Return the (X, Y) coordinate for the center point of the cell that contains the specified text.  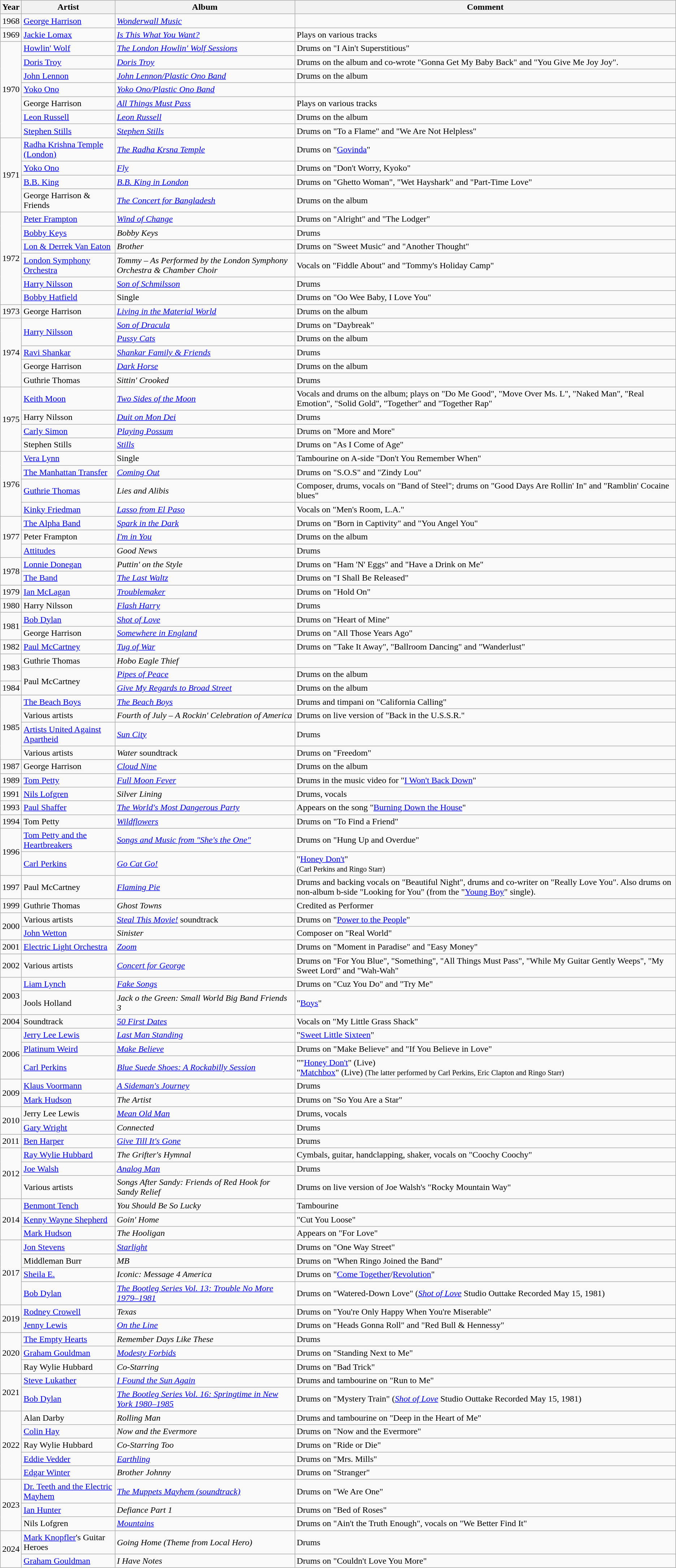
1973 (11, 311)
Drums on live version of "Back in the U.S.S.R." (485, 716)
Steve Lukather (68, 1380)
Drums on "Oo Wee Baby, I Love You" (485, 297)
Drums on "To Find a Friend" (485, 821)
Drums on "Couldn't Love You More" (485, 1561)
Troublemaker (205, 592)
Drums on "Sweet Music" and "Another Thought" (485, 247)
Bobby Hatfield (68, 297)
Two Sides of the Moon (205, 399)
The Artist (205, 1100)
Wonderwall Music (205, 21)
John Wetton (68, 933)
Drums on "Alright" and "The Lodger" (485, 219)
The World's Most Dangerous Party (205, 808)
Earthling (205, 1459)
Drums on "One Way Street" (485, 1247)
Wildflowers (205, 821)
The Band (68, 578)
John Lennon (68, 76)
1979 (11, 592)
Yoko Ono/Plastic Ono Band (205, 90)
""Honey Don't" (Live)"Matchbox" (Live) (The latter performed by Carl Perkins, Eric Clapton and Ringo Starr) (485, 1067)
Living in the Material World (205, 311)
2014 (11, 1220)
Shankar Family & Friends (205, 352)
Vocals on "Men's Room, L.A." (485, 509)
Zoom (205, 947)
Going Home (Theme from Local Hero) (205, 1542)
2020 (11, 1353)
1989 (11, 780)
Drums on "When Ringo Joined the Band" (485, 1261)
Is This What You Want? (205, 35)
Texas (205, 1312)
Tambourine on A-side "Don't You Remember When" (485, 459)
Jackie Lomax (68, 35)
Drums on "Freedom" (485, 753)
All Things Must Pass (205, 103)
Soundtrack (68, 1021)
Drums on "Born in Captivity" and "You Angel You" (485, 523)
London Symphony Orchestra (68, 265)
Drums on "Bad Trick" (485, 1367)
Composer, drums, vocals on "Band of Steel"; drums on "Good Days Are Rollin' In" and "Ramblin' Cocaine blues" (485, 491)
The Muppets Mayhem (soundtrack) (205, 1491)
Kinky Friedman (68, 509)
Drums on "Don't Worry, Kyoko" (485, 168)
Platinum Weird (68, 1049)
1994 (11, 821)
2001 (11, 947)
2010 (11, 1120)
Tommy – As Performed by the London Symphony Orchestra & Chamber Choir (205, 265)
Jools Holland (68, 1003)
Wind of Change (205, 219)
Drums on "We Are One" (485, 1491)
2011 (11, 1141)
Drums on "Mrs. Mills" (485, 1459)
Drums on "To a Flame" and "We Are Not Helpless" (485, 131)
Edgar Winter (68, 1473)
Drums on "Daybreak" (485, 325)
1972 (11, 259)
Alan Darby (68, 1418)
Paul Shaffer (68, 808)
2017 (11, 1272)
Radha Krishna Temple (London) (68, 149)
1985 (11, 727)
1991 (11, 794)
Sun City (205, 734)
Drums on "Ain't the Truth Enough", vocals on "We Better Find It" (485, 1524)
Drums on "Ride or Die" (485, 1445)
Vocals and drums on the album; plays on "Do Me Good", "Move Over Ms. L", "Naked Man", "Real Emotion", "Solid Gold", "Together" and "Together Rap" (485, 399)
Drums on "Ghetto Woman", "Wet Hayshark" and "Part-Time Love" (485, 182)
1980 (11, 605)
Ben Harper (68, 1141)
B.B. King (68, 182)
The London Howlin' Wolf Sessions (205, 48)
Drums and timpani on "California Calling" (485, 702)
2006 (11, 1054)
Starlight (205, 1247)
Tug of War (205, 647)
Drums on "Standing Next to Me" (485, 1353)
Mean Old Man (205, 1113)
Water soundtrack (205, 753)
Drums on "More and More" (485, 431)
Drums on the album and co-wrote "Gonna Get My Baby Back" and "You Give Me Joy Joy". (485, 62)
Shot of Love (205, 619)
Hobo Eagle Thief (205, 660)
1996 (11, 852)
Sittin' Crooked (205, 380)
Album (205, 7)
Cymbals, guitar, handclapping, shaker, vocals on "Coochy Coochy" (485, 1155)
Drums on "Mystery Train" (Shot of Love Studio Outtake Recorded May 15, 1981) (485, 1399)
"Boys" (485, 1003)
Duit on Mon Dei (205, 417)
A Sideman's Journey (205, 1086)
Drums on "Make Believe" and "If You Believe in Love" (485, 1049)
Fake Songs (205, 984)
Credited as Performer (485, 905)
Vocals on "My Little Grass Shack" (485, 1021)
Comment (485, 7)
Iconic: Message 4 America (205, 1274)
Defiance Part 1 (205, 1510)
Cloud Nine (205, 766)
2024 (11, 1549)
Vera Lynn (68, 459)
Composer on "Real World" (485, 933)
Drums on "Stranger" (485, 1473)
On the Line (205, 1325)
Tambourine (485, 1206)
Jon Stevens (68, 1247)
Give My Regards to Broad Street (205, 688)
Full Moon Fever (205, 780)
B.B. King in London (205, 182)
Drums on "Now and the Evermore" (485, 1432)
The Last Waltz (205, 578)
I Have Notes (205, 1561)
Now and the Evermore (205, 1432)
1975 (11, 419)
Benmont Tench (68, 1206)
1984 (11, 688)
Drums on "For You Blue", "Something", "All Things Must Pass", "While My Guitar Gently Weeps", "My Sweet Lord" and "Wah-Wah" (485, 965)
1993 (11, 808)
Flaming Pie (205, 887)
Lon & Derrek Van Eaton (68, 247)
2004 (11, 1021)
Drums on "S.O.S" and "Zindy Lou" (485, 472)
Sheila E. (68, 1274)
Jack o the Green: Small World Big Band Friends 3 (205, 1003)
Drums on "Take It Away", "Ballroom Dancing" and "Wanderlust" (485, 647)
1970 (11, 90)
Somewhere in England (205, 633)
2022 (11, 1445)
Drums on "Bed of Roses" (485, 1510)
Silver Lining (205, 794)
Drums on "Watered-Down Love" (Shot of Love Studio Outtake Recorded May 15, 1981) (485, 1293)
Playing Possum (205, 431)
Drums on "Cuz You Do" and "Try Me" (485, 984)
Lies and Alibis (205, 491)
1968 (11, 21)
Colin Hay (68, 1432)
Good News (205, 551)
2021 (11, 1392)
Pussy Cats (205, 339)
The Grifter's Hymnal (205, 1155)
Steal This Movie! soundtrack (205, 920)
Drums and tambourine on "Deep in the Heart of Me" (485, 1418)
Rodney Crowell (68, 1312)
Analog Man (205, 1169)
Dark Horse (205, 366)
MB (205, 1261)
1997 (11, 887)
1976 (11, 484)
George Harrison & Friends (68, 201)
Drums in the music video for "I Won't Back Down" (485, 780)
Fourth of July – A Rockin' Celebration of America (205, 716)
Appears on the song "Burning Down the House" (485, 808)
"Sweet Little Sixteen" (485, 1035)
Remember Days Like These (205, 1339)
"Cut You Loose" (485, 1220)
Songs and Music from "She's the One" (205, 840)
Drums on "I Ain't Superstitious" (485, 48)
Jenny Lewis (68, 1325)
Pipes of Peace (205, 674)
Ian Hunter (68, 1510)
Puttin' on the Style (205, 564)
Artists United Against Apartheid (68, 734)
Drums on "Hung Up and Overdue" (485, 840)
John Lennon/Plastic Ono Band (205, 76)
Liam Lynch (68, 984)
Rolling Man (205, 1418)
The Bootleg Series Vol. 13: Trouble No More 1979–1981 (205, 1293)
Keith Moon (68, 399)
Drums on "You're Only Happy When You're Miserable" (485, 1312)
Fly (205, 168)
Eddie Vedder (68, 1459)
The Hooligan (205, 1233)
Attitudes (68, 551)
I Found the Sun Again (205, 1380)
Drums on "As I Come of Age" (485, 445)
Co-Starring Too (205, 1445)
Kenny Wayne Shepherd (68, 1220)
1981 (11, 626)
Drums on "Power to the People" (485, 920)
Drums on "Moment in Paradise" and "Easy Money" (485, 947)
Concert for George (205, 965)
1977 (11, 537)
Drums on "Heads Gonna Roll" and "Red Bull & Hennessy" (485, 1325)
The Empty Hearts (68, 1339)
2019 (11, 1319)
Make Believe (205, 1049)
Howlin' Wolf (68, 48)
1969 (11, 35)
Son of Schmilsson (205, 284)
1978 (11, 571)
2002 (11, 965)
Last Man Standing (205, 1035)
2003 (11, 996)
Ian McLagan (68, 592)
Goin' Home (205, 1220)
You Should Be So Lucky (205, 1206)
Give Till It's Gone (205, 1141)
Songs After Sandy: Friends of Red Hook for Sandy Relief (205, 1187)
2023 (11, 1505)
Appears on "For Love" (485, 1233)
Electric Light Orchestra (68, 947)
2000 (11, 926)
Go Cat Go! (205, 864)
Year (11, 7)
Carly Simon (68, 431)
1971 (11, 175)
Son of Dracula (205, 325)
50 First Dates (205, 1021)
Ravi Shankar (68, 352)
Dr. Teeth and the Electric Mayhem (68, 1491)
2009 (11, 1093)
Stills (205, 445)
1974 (11, 352)
Tom Petty and the Heartbreakers (68, 840)
Gary Wright (68, 1127)
The Bootleg Series Vol. 16: Springtime in New York 1980–1985 (205, 1399)
Drums on "Ham 'N' Eggs" and "Have a Drink on Me" (485, 564)
The Radha Krsna Temple (205, 149)
1987 (11, 766)
Ghost Towns (205, 905)
Lasso from El Paso (205, 509)
Drums on "I Shall Be Released" (485, 578)
Sinister (205, 933)
The Concert for Bangladesh (205, 201)
The Manhattan Transfer (68, 472)
Connected (205, 1127)
1999 (11, 905)
Flash Harry (205, 605)
Mark Knopfler's Guitar Heroes (68, 1542)
Mountains (205, 1524)
Drums on "All Those Years Ago" (485, 633)
Middleman Burr (68, 1261)
The Alpha Band (68, 523)
Drums on "Govinda" (485, 149)
Drums and tambourine on "Run to Me" (485, 1380)
"Honey Don't"(Carl Perkins and Ringo Starr) (485, 864)
Blue Suede Shoes: A Rockabilly Session (205, 1067)
1982 (11, 647)
Lonnie Donegan (68, 564)
Coming Out (205, 472)
Vocals on "Fiddle About" and "Tommy's Holiday Camp" (485, 265)
Klaus Voormann (68, 1086)
1983 (11, 667)
Drums on "Come Together/Revolution" (485, 1274)
Modesty Forbids (205, 1353)
Drums on "Heart of Mine" (485, 619)
Drums on "So You Are a Star" (485, 1100)
Artist (68, 7)
Brother Johnny (205, 1473)
Brother (205, 247)
Drums on live version of Joe Walsh's "Rocky Mountain Way" (485, 1187)
Spark in the Dark (205, 523)
Joe Walsh (68, 1169)
2012 (11, 1173)
Drums on "Hold On" (485, 592)
I'm in You (205, 537)
Co-Starring (205, 1367)
